Pinpoint the cell where the given text exists, returning its [X, Y] midpoint coordinate. 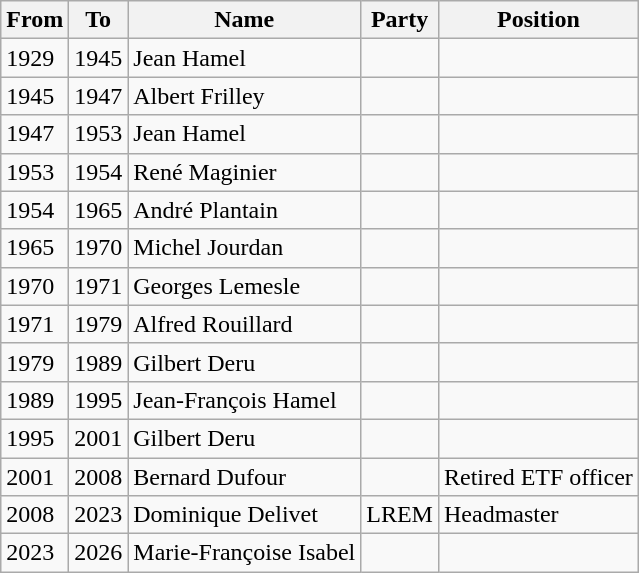
Alfred Rouillard [244, 324]
Dominique Delivet [244, 515]
Jean-François Hamel [244, 400]
Headmaster [538, 515]
Name [244, 20]
Bernard Dufour [244, 477]
Retired ETF officer [538, 477]
From [35, 20]
Position [538, 20]
Party [400, 20]
Albert Frilley [244, 96]
Michel Jourdan [244, 248]
1929 [35, 58]
Georges Lemesle [244, 286]
2026 [98, 553]
LREM [400, 515]
To [98, 20]
André Plantain [244, 210]
Marie-Françoise Isabel [244, 553]
René Maginier [244, 172]
